Scan for the cell matching the given text and deliver its (X, Y) coordinate at center. 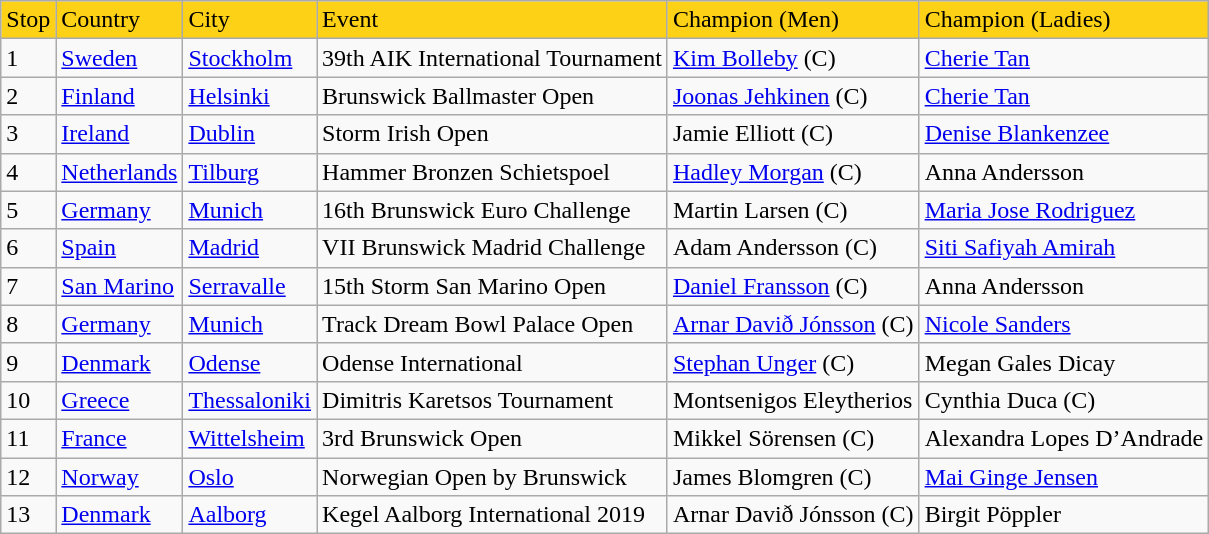
Denise Blankenzee (1064, 134)
Brunswick Ballmaster Open (492, 96)
13 (28, 515)
Wittelsheim (250, 438)
Hadley Morgan (C) (793, 172)
Madrid (250, 248)
1 (28, 58)
10 (28, 400)
4 (28, 172)
Norway (120, 477)
Odense International (492, 362)
Event (492, 20)
Siti Safiyah Amirah (1064, 248)
Oslo (250, 477)
Megan Gales Dicay (1064, 362)
Sweden (120, 58)
Serravalle (250, 286)
Thessaloniki (250, 400)
Daniel Fransson (C) (793, 286)
Montsenigos Eleytherios (793, 400)
3 (28, 134)
Kegel Aalborg International 2019 (492, 515)
Cynthia Duca (C) (1064, 400)
Tilburg (250, 172)
Birgit Pöppler (1064, 515)
Track Dream Bowl Palace Open (492, 324)
2 (28, 96)
Kim Bolleby (C) (793, 58)
Greece (120, 400)
James Blomgren (C) (793, 477)
Country (120, 20)
12 (28, 477)
Dublin (250, 134)
Finland (120, 96)
France (120, 438)
Hammer Bronzen Schietspoel (492, 172)
Odense (250, 362)
Champion (Men) (793, 20)
Spain (120, 248)
Alexandra Lopes D’Andrade (1064, 438)
7 (28, 286)
16th Brunswick Euro Challenge (492, 210)
Mikkel Sörensen (C) (793, 438)
Nicole Sanders (1064, 324)
Joonas Jehkinen (C) (793, 96)
15th Storm San Marino Open (492, 286)
Dimitris Karetsos Tournament (492, 400)
Aalborg (250, 515)
Ireland (120, 134)
3rd Brunswick Open (492, 438)
Norwegian Open by Brunswick (492, 477)
Stockholm (250, 58)
Adam Andersson (C) (793, 248)
Helsinki (250, 96)
5 (28, 210)
City (250, 20)
Martin Larsen (C) (793, 210)
Stop (28, 20)
Mai Ginge Jensen (1064, 477)
8 (28, 324)
Champion (Ladies) (1064, 20)
Maria Jose Rodriguez (1064, 210)
6 (28, 248)
Stephan Unger (C) (793, 362)
39th AIK International Tournament (492, 58)
VII Brunswick Madrid Challenge (492, 248)
San Marino (120, 286)
9 (28, 362)
Storm Irish Open (492, 134)
Netherlands (120, 172)
11 (28, 438)
Jamie Elliott (C) (793, 134)
